Locate the cell with the specified text and output its [x, y] center coordinate. 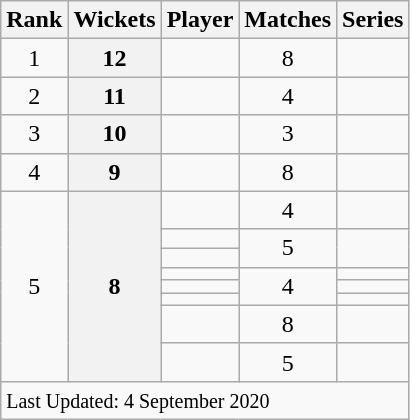
Wickets [114, 20]
11 [114, 96]
9 [114, 172]
1 [34, 58]
Series [373, 20]
2 [34, 96]
10 [114, 134]
Player [200, 20]
12 [114, 58]
Rank [34, 20]
Matches [288, 20]
Last Updated: 4 September 2020 [205, 400]
